Extract the (x, y) coordinate from the center of the cell holding the provided text.  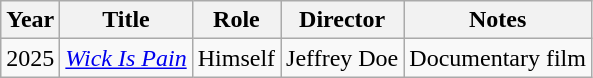
2025 (30, 58)
Wick Is Pain (126, 58)
Himself (236, 58)
Jeffrey Doe (342, 58)
Director (342, 20)
Documentary film (498, 58)
Title (126, 20)
Notes (498, 20)
Year (30, 20)
Role (236, 20)
